Output the [x, y] coordinate of the center of the cell containing the given text.  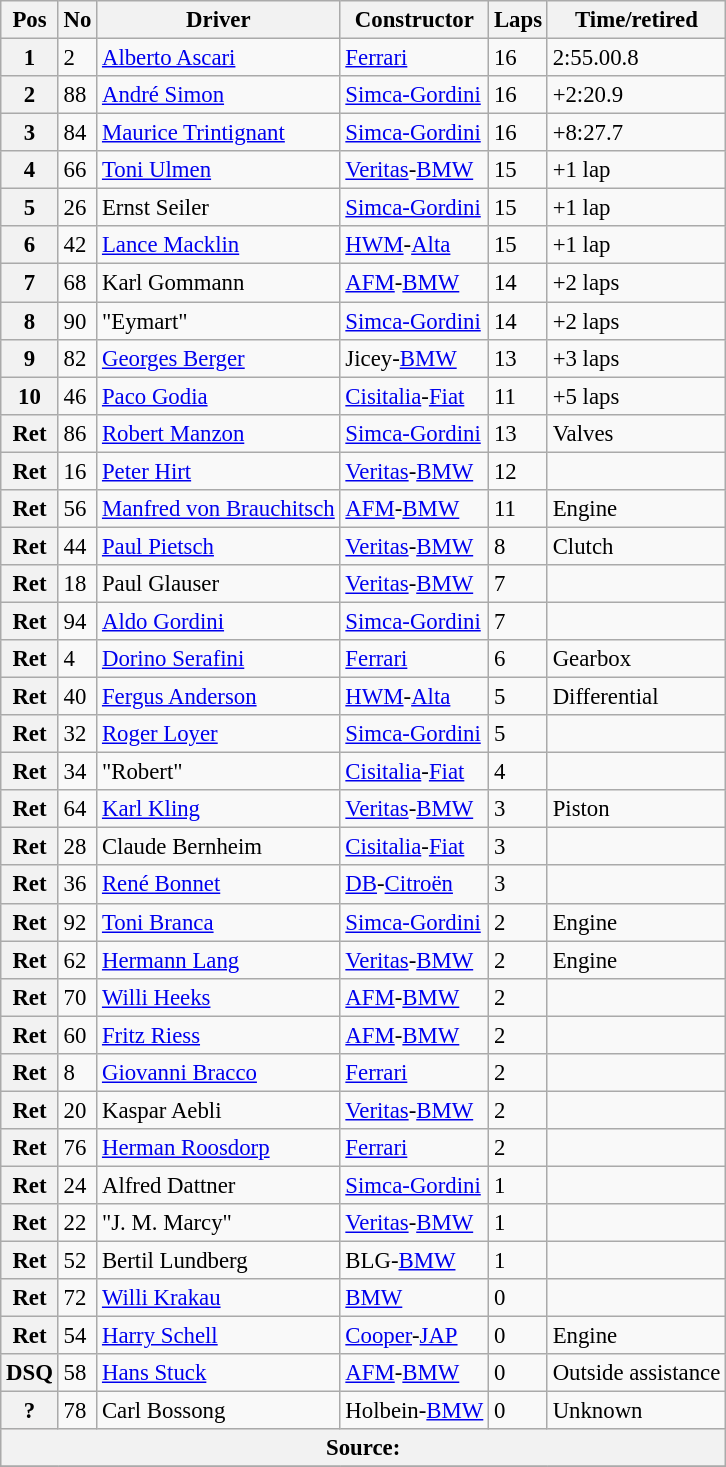
2:55.00.8 [636, 58]
36 [77, 885]
86 [77, 433]
Ernst Seiler [218, 208]
Gearbox [636, 659]
20 [77, 1110]
"Robert" [218, 772]
BLG-BMW [414, 1261]
Robert Manzon [218, 433]
Maurice Trintignant [218, 133]
Cooper-JAP [414, 1336]
Constructor [414, 20]
Holbein-BMW [414, 1411]
32 [77, 734]
46 [77, 396]
? [30, 1411]
Carl Bossong [218, 1411]
+8:27.7 [636, 133]
+3 laps [636, 358]
Hans Stuck [218, 1373]
Fritz Riess [218, 1035]
9 [30, 358]
Herman Roosdorp [218, 1148]
44 [77, 546]
DB-Citroën [414, 885]
Aldo Gordini [218, 621]
DSQ [30, 1373]
64 [77, 809]
26 [77, 208]
+5 laps [636, 396]
Piston [636, 809]
Unknown [636, 1411]
Jicey-BMW [414, 358]
40 [77, 697]
22 [77, 1223]
58 [77, 1373]
82 [77, 358]
Alfred Dattner [218, 1185]
70 [77, 997]
BMW [414, 1298]
72 [77, 1298]
Karl Kling [218, 809]
18 [77, 584]
Roger Loyer [218, 734]
Karl Gommann [218, 283]
Hermann Lang [218, 960]
Differential [636, 697]
62 [77, 960]
Paco Godia [218, 396]
Kaspar Aebli [218, 1110]
76 [77, 1148]
Pos [30, 20]
92 [77, 922]
12 [518, 471]
Dorino Serafini [218, 659]
André Simon [218, 95]
+2:20.9 [636, 95]
60 [77, 1035]
56 [77, 509]
84 [77, 133]
Harry Schell [218, 1336]
Paul Pietsch [218, 546]
24 [77, 1185]
Clutch [636, 546]
Peter Hirt [218, 471]
René Bonnet [218, 885]
Laps [518, 20]
78 [77, 1411]
Driver [218, 20]
Fergus Anderson [218, 697]
34 [77, 772]
Willi Heeks [218, 997]
Valves [636, 433]
Time/retired [636, 20]
Alberto Ascari [218, 58]
94 [77, 621]
88 [77, 95]
28 [77, 847]
52 [77, 1261]
68 [77, 283]
Claude Bernheim [218, 847]
Outside assistance [636, 1373]
54 [77, 1336]
Toni Ulmen [218, 170]
42 [77, 245]
Toni Branca [218, 922]
"Eymart" [218, 321]
Willi Krakau [218, 1298]
10 [30, 396]
Manfred von Brauchitsch [218, 509]
66 [77, 170]
90 [77, 321]
Paul Glauser [218, 584]
"J. M. Marcy" [218, 1223]
Georges Berger [218, 358]
Lance Macklin [218, 245]
No [77, 20]
Bertil Lundberg [218, 1261]
Giovanni Bracco [218, 1073]
